Output the (x, y) coordinate of the center of the cell containing the given text.  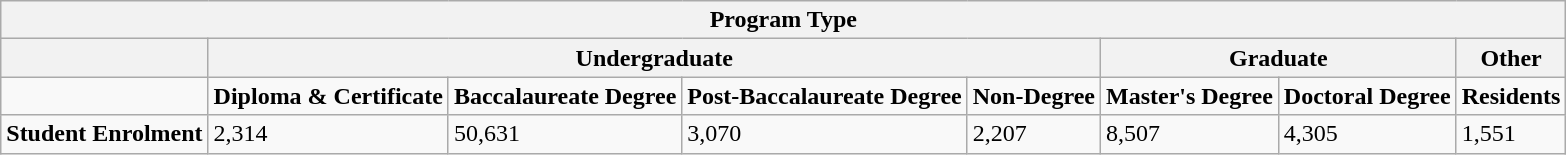
Student Enrolment (104, 134)
Residents (1511, 96)
2,314 (328, 134)
2,207 (1034, 134)
1,551 (1511, 134)
Diploma & Certificate (328, 96)
Doctoral Degree (1367, 96)
3,070 (824, 134)
Master's Degree (1189, 96)
8,507 (1189, 134)
Post-Baccalaureate Degree (824, 96)
Baccalaureate Degree (564, 96)
Other (1511, 58)
Program Type (784, 20)
4,305 (1367, 134)
Graduate (1278, 58)
50,631 (564, 134)
Non-Degree (1034, 96)
Undergraduate (654, 58)
